For the text-containing cell, return its midpoint in [x, y] coordinate format. 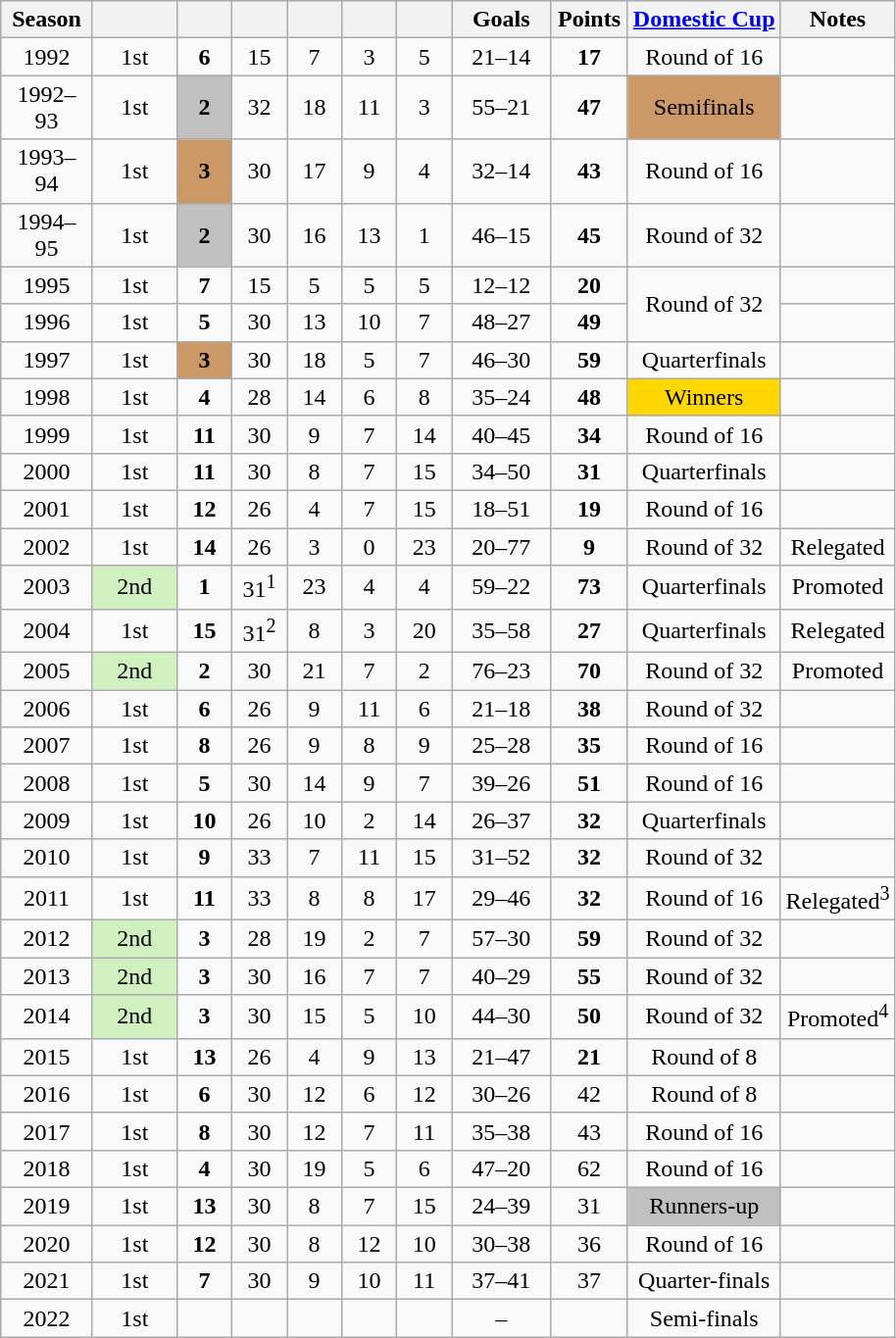
42 [590, 1094]
2007 [47, 746]
48 [590, 397]
2010 [47, 858]
70 [590, 671]
38 [590, 709]
55–21 [502, 108]
27 [590, 631]
55 [590, 976]
24–39 [502, 1207]
21–47 [502, 1057]
18–51 [502, 509]
1994–95 [47, 235]
Season [47, 20]
2012 [47, 939]
2001 [47, 509]
34 [590, 434]
62 [590, 1168]
2011 [47, 898]
Domestic Cup [704, 20]
46–30 [502, 360]
45 [590, 235]
39–26 [502, 783]
2017 [47, 1131]
Relegated3 [837, 898]
21–14 [502, 57]
47–20 [502, 1168]
– [502, 1318]
2002 [47, 546]
35–24 [502, 397]
1999 [47, 434]
2019 [47, 1207]
35–58 [502, 631]
1997 [47, 360]
2022 [47, 1318]
34–50 [502, 471]
Runners-up [704, 1207]
30–26 [502, 1094]
47 [590, 108]
311 [259, 588]
49 [590, 322]
0 [370, 546]
Notes [837, 20]
73 [590, 588]
40–29 [502, 976]
Quarter-finals [704, 1281]
26–37 [502, 820]
312 [259, 631]
1992–93 [47, 108]
35 [590, 746]
44–30 [502, 1017]
57–30 [502, 939]
20–77 [502, 546]
31–52 [502, 858]
2021 [47, 1281]
30–38 [502, 1244]
2015 [47, 1057]
21–18 [502, 709]
32–14 [502, 171]
40–45 [502, 434]
2020 [47, 1244]
2008 [47, 783]
2006 [47, 709]
36 [590, 1244]
1995 [47, 285]
1998 [47, 397]
37 [590, 1281]
50 [590, 1017]
1996 [47, 322]
76–23 [502, 671]
25–28 [502, 746]
12–12 [502, 285]
2018 [47, 1168]
2004 [47, 631]
1992 [47, 57]
35–38 [502, 1131]
Semifinals [704, 108]
2009 [47, 820]
59–22 [502, 588]
2014 [47, 1017]
29–46 [502, 898]
2000 [47, 471]
Points [590, 20]
2005 [47, 671]
37–41 [502, 1281]
2013 [47, 976]
51 [590, 783]
2016 [47, 1094]
48–27 [502, 322]
46–15 [502, 235]
Semi-finals [704, 1318]
Promoted4 [837, 1017]
Goals [502, 20]
2003 [47, 588]
1993–94 [47, 171]
Winners [704, 397]
